Find where the given text appears and provide that cell's center as [x, y] coordinate. 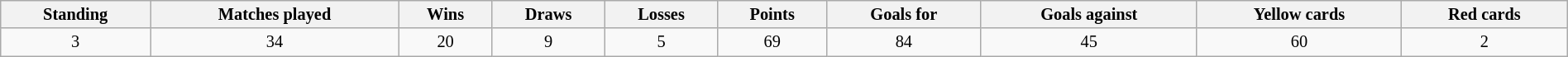
Draws [548, 14]
45 [1088, 42]
Matches played [275, 14]
Yellow cards [1298, 14]
60 [1298, 42]
Goals against [1088, 14]
Losses [661, 14]
Wins [445, 14]
20 [445, 42]
9 [548, 42]
Red cards [1485, 14]
3 [76, 42]
Goals for [905, 14]
34 [275, 42]
2 [1485, 42]
Points [772, 14]
Standing [76, 14]
5 [661, 42]
69 [772, 42]
84 [905, 42]
